Locate the cell with the specified text and output its [x, y] center coordinate. 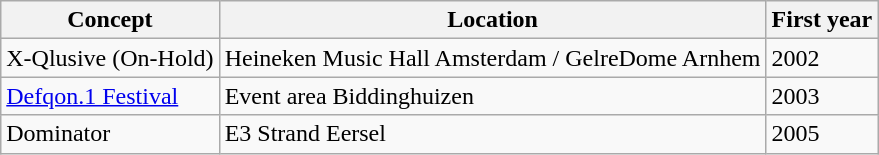
Defqon.1 Festival [110, 96]
Dominator [110, 134]
2002 [822, 58]
2005 [822, 134]
E3 Strand Eersel [492, 134]
2003 [822, 96]
Concept [110, 20]
Event area Biddinghuizen [492, 96]
Location [492, 20]
Heineken Music Hall Amsterdam / GelreDome Arnhem [492, 58]
X-Qlusive (On-Hold) [110, 58]
First year [822, 20]
